Provide the [x, y] coordinate of the cell's center where the given text is located.  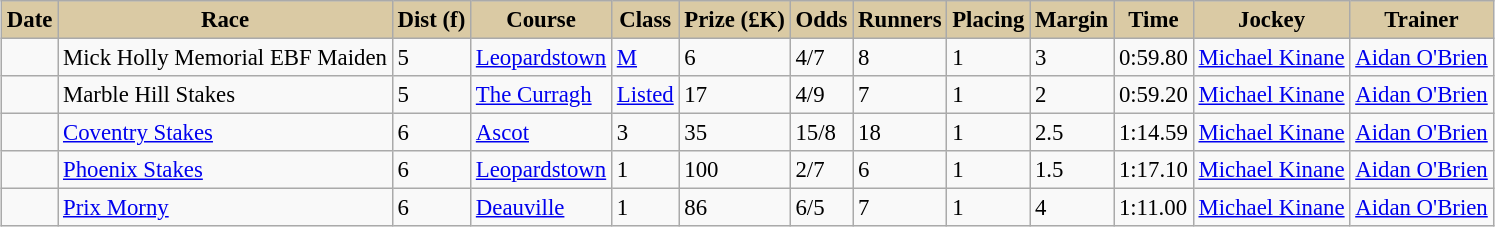
Phoenix Stakes [226, 170]
Coventry Stakes [226, 133]
2/7 [822, 170]
4 [1072, 208]
Margin [1072, 20]
0:59.80 [1154, 58]
Trainer [1422, 20]
M [645, 58]
The Curragh [542, 95]
Course [542, 20]
6/5 [822, 208]
Ascot [542, 133]
Race [226, 20]
2.5 [1072, 133]
100 [734, 170]
1.5 [1072, 170]
Prize (£K) [734, 20]
18 [900, 133]
Listed [645, 95]
15/8 [822, 133]
Marble Hill Stakes [226, 95]
Runners [900, 20]
Time [1154, 20]
Deauville [542, 208]
35 [734, 133]
2 [1072, 95]
Prix Morny [226, 208]
Class [645, 20]
8 [900, 58]
17 [734, 95]
4/7 [822, 58]
1:14.59 [1154, 133]
Dist (f) [431, 20]
Jockey [1272, 20]
4/9 [822, 95]
1:11.00 [1154, 208]
Odds [822, 20]
0:59.20 [1154, 95]
Date [30, 20]
Mick Holly Memorial EBF Maiden [226, 58]
86 [734, 208]
Placing [988, 20]
1:17.10 [1154, 170]
